Detect which cell encompasses the target text, then output its (x, y) center coordinate. 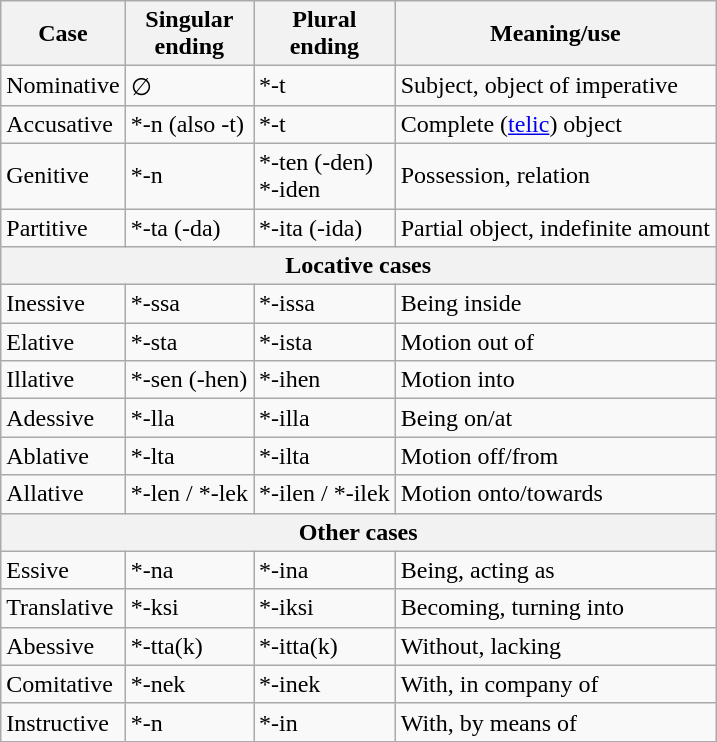
*-ilta (325, 456)
*-iksi (325, 608)
Genitive (63, 176)
Meaning/use (555, 34)
*-lta (189, 456)
*-ta (-da) (189, 227)
∅ (189, 86)
Allative (63, 494)
Motion out of (555, 342)
*-in (325, 722)
*-tta(k) (189, 646)
Illative (63, 380)
*-nek (189, 684)
Motion into (555, 380)
Being on/at (555, 418)
Partitive (63, 227)
Being, acting as (555, 570)
Possession, relation (555, 176)
*-illa (325, 418)
*-itta(k) (325, 646)
*-issa (325, 304)
Motion off/from (555, 456)
Motion onto/towards (555, 494)
Accusative (63, 124)
Pluralending (325, 34)
With, in company of (555, 684)
Instructive (63, 722)
Without, lacking (555, 646)
*-ten (-den)*-iden (325, 176)
Inessive (63, 304)
*-sen (-hen) (189, 380)
Becoming, turning into (555, 608)
Complete (telic) object (555, 124)
Nominative (63, 86)
*-inek (325, 684)
Singularending (189, 34)
*-na (189, 570)
Elative (63, 342)
*-ihen (325, 380)
Subject, object of imperative (555, 86)
Locative cases (358, 266)
Ablative (63, 456)
Translative (63, 608)
*-n (also -t) (189, 124)
*-ita (-ida) (325, 227)
Partial object, indefinite amount (555, 227)
*-ssa (189, 304)
With, by means of (555, 722)
*-ksi (189, 608)
Essive (63, 570)
*-len / *-lek (189, 494)
Case (63, 34)
Abessive (63, 646)
Other cases (358, 532)
*-ista (325, 342)
*-ina (325, 570)
*-ilen / *-ilek (325, 494)
Comitative (63, 684)
Adessive (63, 418)
*-sta (189, 342)
*-lla (189, 418)
Being inside (555, 304)
